From the cell containing the given text, extract its center point as (X, Y) coordinate. 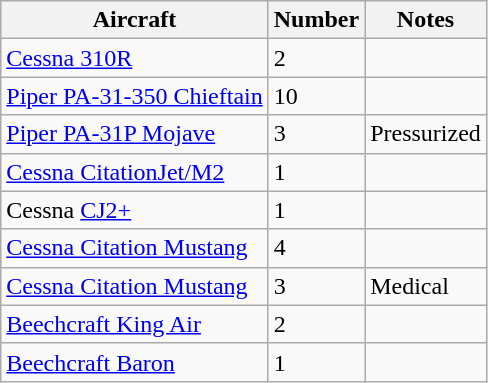
Beechcraft Baron (134, 362)
Cessna 310R (134, 58)
Medical (426, 286)
Pressurized (426, 134)
Cessna CJ2+ (134, 210)
Aircraft (134, 20)
10 (316, 96)
4 (316, 248)
Number (316, 20)
Piper PA-31P Mojave (134, 134)
Piper PA-31-350 Chieftain (134, 96)
Notes (426, 20)
Cessna CitationJet/M2 (134, 172)
Beechcraft King Air (134, 324)
